Determine the (x, y) coordinate at the center of the cell enclosing the given text.  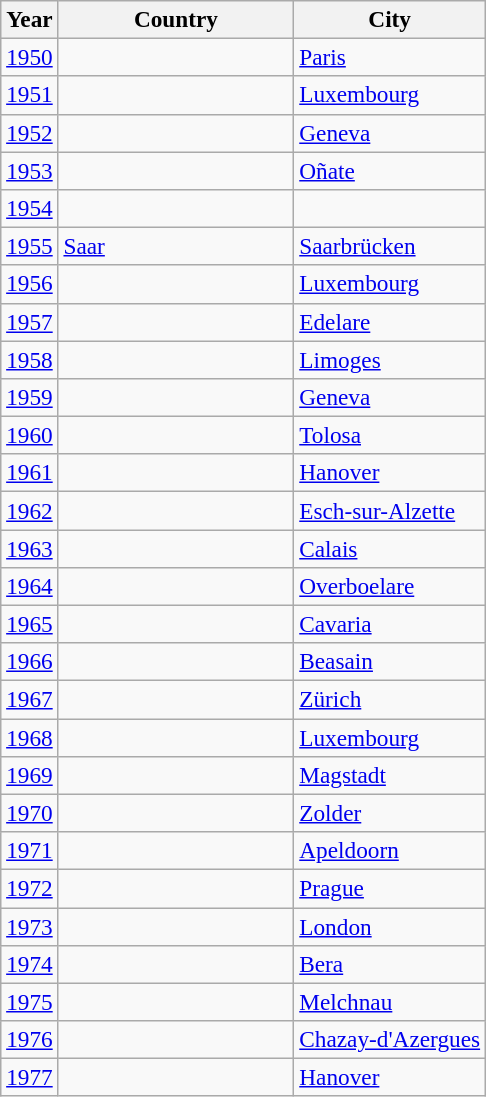
City (390, 19)
1951 (30, 95)
1977 (30, 1077)
1974 (30, 964)
Beasain (390, 662)
1952 (30, 133)
Apeldoorn (390, 850)
Saar (176, 246)
Country (176, 19)
Paris (390, 57)
Prague (390, 888)
1953 (30, 170)
1955 (30, 246)
Magstadt (390, 775)
1971 (30, 850)
Melchnau (390, 1002)
1965 (30, 624)
1967 (30, 699)
1966 (30, 662)
London (390, 926)
1956 (30, 284)
1954 (30, 208)
Tolosa (390, 435)
1969 (30, 775)
Oñate (390, 170)
Edelare (390, 322)
1958 (30, 359)
Year (30, 19)
Calais (390, 548)
1968 (30, 737)
1972 (30, 888)
Overboelare (390, 586)
1973 (30, 926)
1962 (30, 510)
Esch-sur-Alzette (390, 510)
Limoges (390, 359)
Cavaria (390, 624)
1960 (30, 435)
Saarbrücken (390, 246)
1961 (30, 473)
1950 (30, 57)
1964 (30, 586)
1970 (30, 813)
Chazay-d'Azergues (390, 1039)
1975 (30, 1002)
1959 (30, 397)
Zürich (390, 699)
1957 (30, 322)
Bera (390, 964)
1963 (30, 548)
1976 (30, 1039)
Zolder (390, 813)
